Find where the given text appears and provide that cell's center as (X, Y) coordinate. 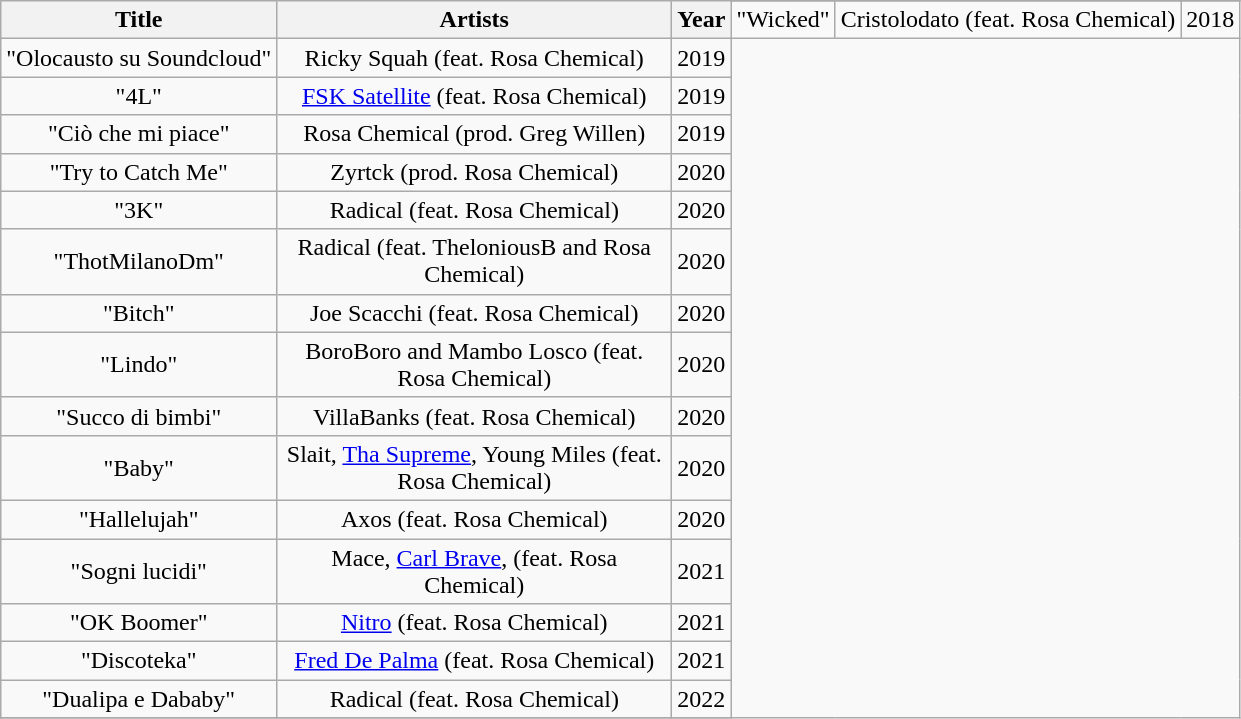
Nitro (feat. Rosa Chemical) (474, 623)
Year (702, 20)
Fred De Palma (feat. Rosa Chemical) (474, 661)
2018 (1210, 20)
Zyrtck (prod. Rosa Chemical) (474, 172)
Axos (feat. Rosa Chemical) (474, 519)
"Baby" (139, 468)
Radical (feat. TheloniousB and Rosa Chemical) (474, 262)
Rosa Chemical (prod. Greg Willen) (474, 134)
Ricky Squah (feat. Rosa Chemical) (474, 58)
Joe Scacchi (feat. Rosa Chemical) (474, 313)
"Ciò che mi piace" (139, 134)
Cristolodato (feat. Rosa Chemical) (1008, 20)
"Dualipa e Dababy" (139, 699)
"ThotMilanoDm" (139, 262)
"OK Boomer" (139, 623)
Title (139, 20)
"Bitch" (139, 313)
"4L" (139, 96)
Slait, Tha Supreme, Young Miles (feat. Rosa Chemical) (474, 468)
VillaBanks (feat. Rosa Chemical) (474, 416)
Mace, Carl Brave, (feat. Rosa Chemical) (474, 570)
"3K" (139, 210)
"Succo di bimbi" (139, 416)
FSK Satellite (feat. Rosa Chemical) (474, 96)
"Hallelujah" (139, 519)
"Lindo" (139, 364)
BoroBoro and Mambo Losco (feat. Rosa Chemical) (474, 364)
Artists (474, 20)
"Discoteka" (139, 661)
"Try to Catch Me" (139, 172)
"Sogni lucidi" (139, 570)
"Olocausto su Soundcloud" (139, 58)
2022 (702, 699)
"Wicked" (783, 20)
